Find where the given text appears and provide that cell's center as [X, Y] coordinate. 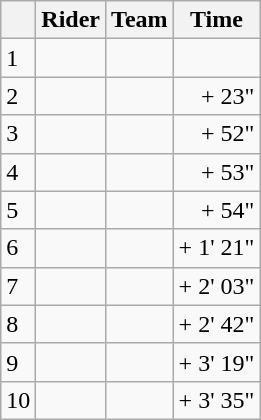
Rider [71, 20]
2 [18, 96]
8 [18, 324]
4 [18, 172]
+ 2' 42" [216, 324]
7 [18, 286]
+ 2' 03" [216, 286]
9 [18, 362]
+ 3' 35" [216, 400]
+ 52" [216, 134]
3 [18, 134]
5 [18, 210]
6 [18, 248]
+ 54" [216, 210]
Team [140, 20]
10 [18, 400]
+ 53" [216, 172]
Time [216, 20]
1 [18, 58]
+ 3' 19" [216, 362]
+ 23" [216, 96]
+ 1' 21" [216, 248]
